Search for the cell housing the specified text and yield its (X, Y) center coordinate. 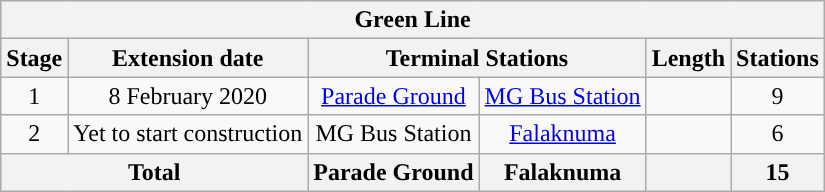
Total (154, 172)
9 (778, 96)
8 February 2020 (188, 96)
Yet to start construction (188, 134)
Stations (778, 58)
Stage (34, 58)
6 (778, 134)
15 (778, 172)
Extension date (188, 58)
Green Line (413, 20)
Terminal Stations (477, 58)
Length (688, 58)
1 (34, 96)
2 (34, 134)
